Output the (X, Y) coordinate of the center of the cell containing the given text.  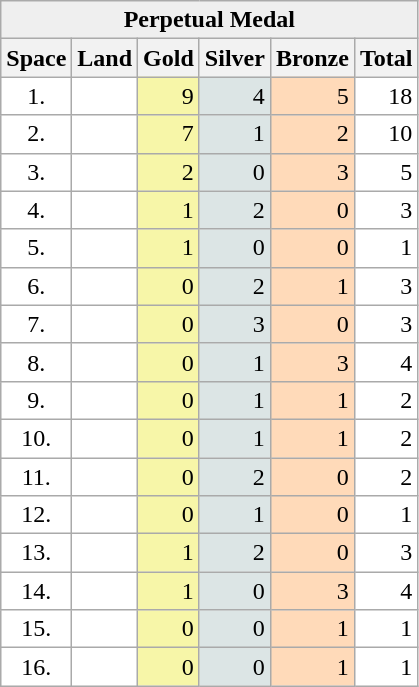
13. (36, 553)
12. (36, 515)
8. (36, 362)
16. (36, 667)
Space (36, 58)
15. (36, 629)
5. (36, 248)
10 (386, 134)
7 (169, 134)
18 (386, 96)
9. (36, 400)
7. (36, 324)
10. (36, 438)
Gold (169, 58)
Total (386, 58)
14. (36, 591)
9 (169, 96)
Bronze (312, 58)
6. (36, 286)
1. (36, 96)
4. (36, 210)
Land (105, 58)
11. (36, 477)
Perpetual Medal (210, 20)
3. (36, 172)
Silver (234, 58)
2. (36, 134)
